Return the [X, Y] coordinate for the center point of the cell that contains the specified text.  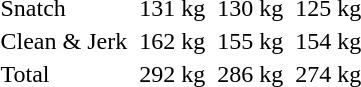
155 kg [250, 41]
162 kg [172, 41]
